Locate the cell with the specified text and output its [X, Y] center coordinate. 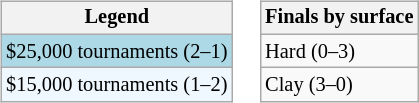
Finals by surface [339, 18]
Clay (3–0) [339, 85]
$15,000 tournaments (1–2) [116, 85]
$25,000 tournaments (2–1) [116, 51]
Legend [116, 18]
Hard (0–3) [339, 51]
